Identify which cell holds the provided text, then report its (x, y) central coordinate. 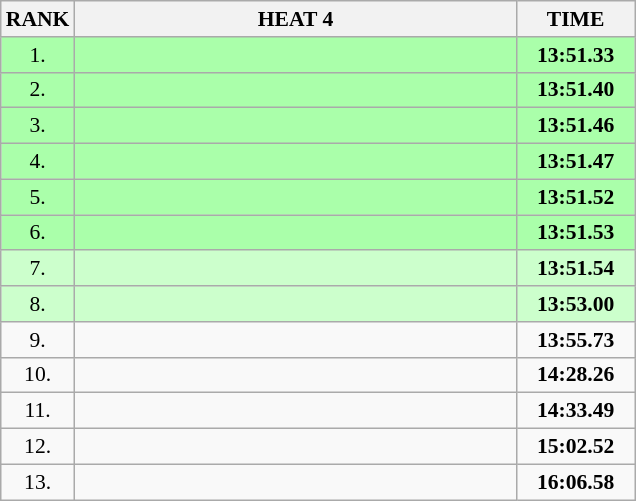
13:51.47 (576, 162)
13:53.00 (576, 304)
13:51.53 (576, 233)
13. (38, 482)
14:33.49 (576, 411)
13:51.46 (576, 126)
10. (38, 375)
13:51.54 (576, 269)
6. (38, 233)
13:51.33 (576, 55)
HEAT 4 (295, 19)
RANK (38, 19)
5. (38, 197)
11. (38, 411)
TIME (576, 19)
13:55.73 (576, 340)
8. (38, 304)
3. (38, 126)
9. (38, 340)
16:06.58 (576, 482)
13:51.40 (576, 90)
7. (38, 269)
12. (38, 447)
13:51.52 (576, 197)
14:28.26 (576, 375)
15:02.52 (576, 447)
2. (38, 90)
4. (38, 162)
1. (38, 55)
